Scan for the cell matching the given text and deliver its [X, Y] coordinate at center. 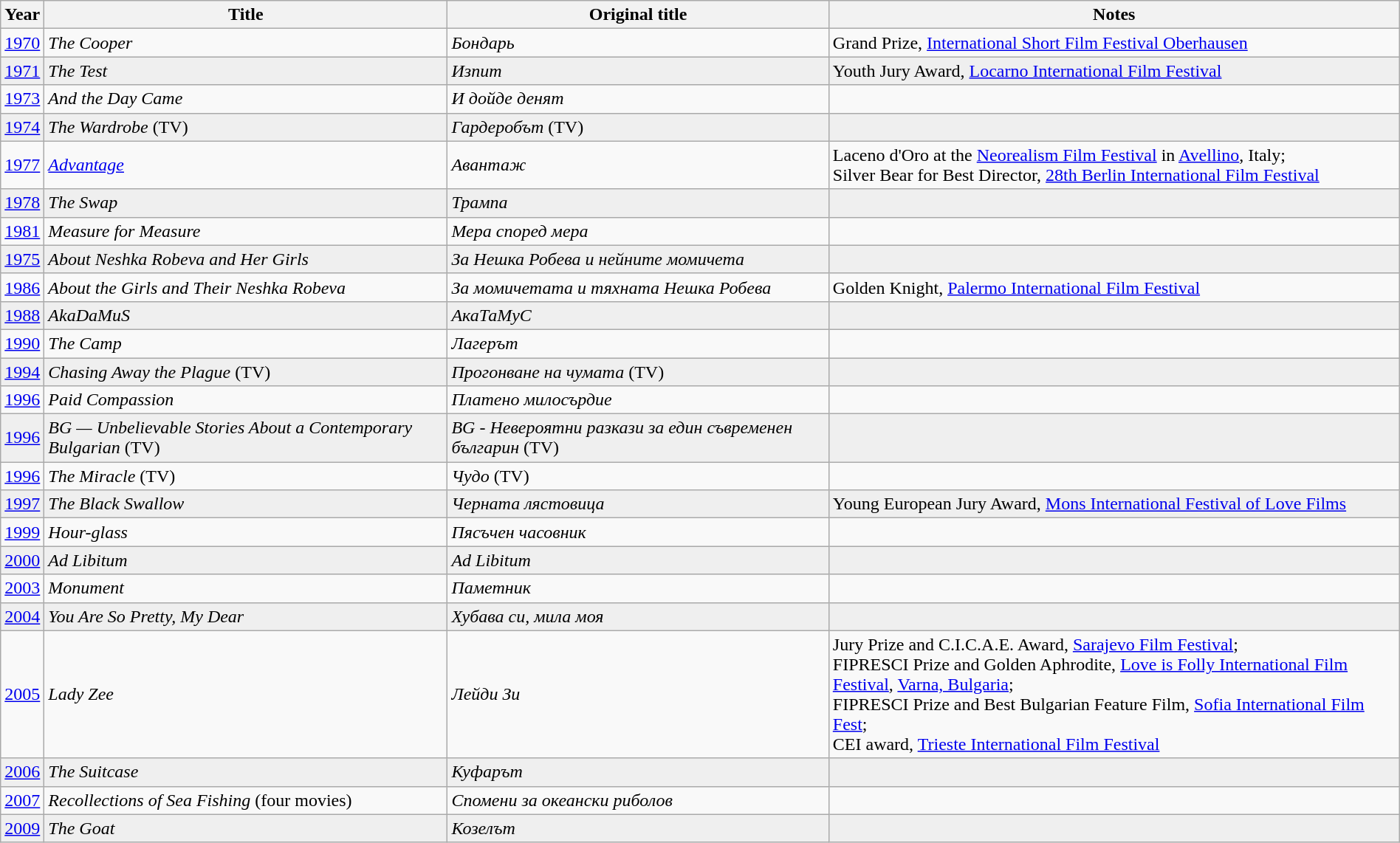
Гардеробът (TV) [638, 127]
Lady Zee [246, 694]
1977 [22, 165]
1990 [22, 343]
Paid Compassion [246, 400]
BG - Невероятни разкази за един съвременен българин (TV) [638, 438]
1981 [22, 231]
Golden Knight, Palermo International Film Festival [1114, 287]
Пясъчен часовник [638, 532]
Спомени за океански риболов [638, 800]
Чудо (TV) [638, 476]
The Goat [246, 828]
За момичетата и тяхната Нешка Робева [638, 287]
Chasing Away the Plague (TV) [246, 371]
Young European Jury Award, Mons International Festival of Love Films [1114, 504]
The Test [246, 71]
Бондарь [638, 43]
1974 [22, 127]
The Cooper [246, 43]
1988 [22, 315]
Куфарът [638, 772]
Козелът [638, 828]
2007 [22, 800]
Laceno d'Oro at the Neorealism Film Festival in Avellino, Italy;Silver Bear for Best Director, 28th Berlin International Film Festival [1114, 165]
Лагерът [638, 343]
The Swap [246, 203]
And the Day Came [246, 99]
Year [22, 15]
Паметник [638, 588]
The Black Swallow [246, 504]
Лейди Зи [638, 694]
The Wardrobe (TV) [246, 127]
1970 [22, 43]
2009 [22, 828]
Изпит [638, 71]
Прогонване на чумата (TV) [638, 371]
Advantage [246, 165]
1994 [22, 371]
1999 [22, 532]
Hour-glass [246, 532]
2003 [22, 588]
The Suitcase [246, 772]
Recollections of Sea Fishing (four movies) [246, 800]
2006 [22, 772]
Title [246, 15]
Youth Jury Award, Locarno International Film Festival [1114, 71]
1997 [22, 504]
Черната лястовица [638, 504]
1986 [22, 287]
AkaDaMuS [246, 315]
Measure for Measure [246, 231]
The Miracle (TV) [246, 476]
Monument [246, 588]
Платено милосърдие [638, 400]
2004 [22, 616]
За Нешка Робева и нейните момичета [638, 259]
Авантаж [638, 165]
2000 [22, 560]
1973 [22, 99]
Grand Prize, International Short Film Festival Oberhausen [1114, 43]
И дойде денят [638, 99]
The Camp [246, 343]
АкаТаМуС [638, 315]
Трампа [638, 203]
You Are So Pretty, My Dear [246, 616]
Хубава си, мила моя [638, 616]
Мера според мера [638, 231]
1978 [22, 203]
2005 [22, 694]
Notes [1114, 15]
About the Girls and Their Neshka Robeva [246, 287]
BG — Unbelievable Stories About a Contemporary Bulgarian (TV) [246, 438]
About Neshka Robeva and Her Girls [246, 259]
1975 [22, 259]
1971 [22, 71]
Original title [638, 15]
